From the cell containing the given text, extract its center point as [x, y] coordinate. 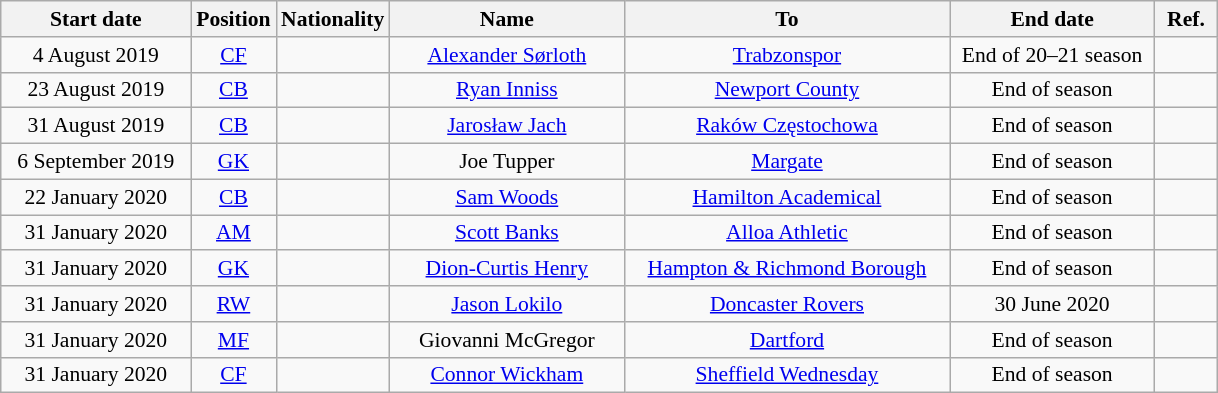
4 August 2019 [96, 55]
End of 20–21 season [1052, 55]
Dion-Curtis Henry [506, 269]
Newport County [786, 90]
Margate [786, 162]
Scott Banks [506, 233]
To [786, 19]
Alexander Sørloth [506, 55]
Ryan Inniss [506, 90]
23 August 2019 [96, 90]
AM [234, 233]
Joe Tupper [506, 162]
Ref. [1186, 19]
Jarosław Jach [506, 126]
Start date [96, 19]
Doncaster Rovers [786, 304]
RW [234, 304]
Giovanni McGregor [506, 340]
Connor Wickham [506, 375]
6 September 2019 [96, 162]
Hamilton Academical [786, 197]
End date [1052, 19]
Alloa Athletic [786, 233]
Sheffield Wednesday [786, 375]
Trabzonspor [786, 55]
30 June 2020 [1052, 304]
Hampton & Richmond Borough [786, 269]
Raków Częstochowa [786, 126]
Name [506, 19]
Position [234, 19]
22 January 2020 [96, 197]
Jason Lokilo [506, 304]
Sam Woods [506, 197]
Nationality [332, 19]
31 August 2019 [96, 126]
MF [234, 340]
Dartford [786, 340]
